Search for the cell housing the specified text and yield its (X, Y) center coordinate. 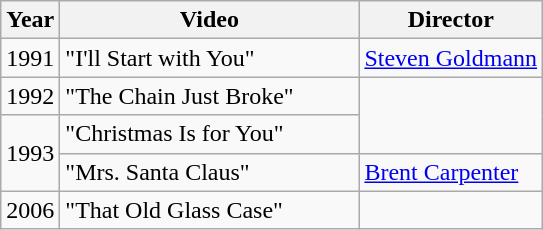
"That Old Glass Case" (210, 210)
1992 (30, 96)
"The Chain Just Broke" (210, 96)
1991 (30, 58)
Video (210, 20)
"Mrs. Santa Claus" (210, 172)
"I'll Start with You" (210, 58)
Brent Carpenter (451, 172)
Year (30, 20)
2006 (30, 210)
"Christmas Is for You" (210, 134)
Steven Goldmann (451, 58)
1993 (30, 153)
Director (451, 20)
